Return (x, y) of the center of cell containing provided text 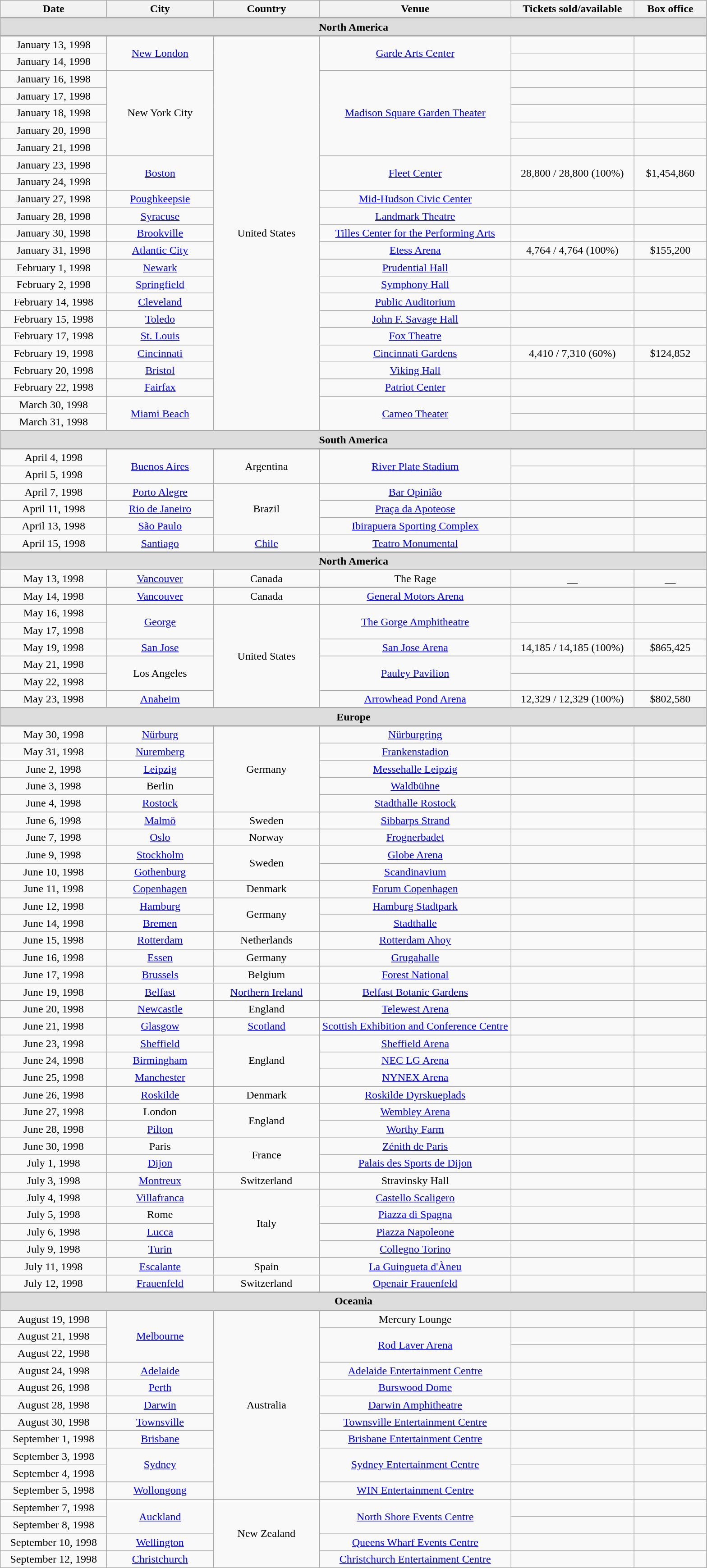
Madison Square Garden Theater (415, 113)
$155,200 (670, 251)
River Plate Stadium (415, 466)
June 26, 1998 (54, 1095)
Santiago (160, 543)
Dijon (160, 1163)
Hamburg (160, 906)
Los Angeles (160, 673)
July 3, 1998 (54, 1181)
September 10, 1998 (54, 1542)
Manchester (160, 1078)
August 22, 1998 (54, 1354)
Bar Opinião (415, 492)
January 16, 1998 (54, 79)
Wollongong (160, 1491)
February 20, 1998 (54, 370)
May 31, 1998 (54, 752)
Frognerbadet (415, 838)
Collegno Torino (415, 1249)
July 1, 1998 (54, 1163)
Boston (160, 173)
Bremen (160, 923)
Belfast Botanic Gardens (415, 992)
Netherlands (266, 940)
Lucca (160, 1232)
January 24, 1998 (54, 182)
May 21, 1998 (54, 665)
Newark (160, 268)
January 21, 1998 (54, 147)
Leipzig (160, 769)
June 4, 1998 (54, 803)
Teatro Monumental (415, 543)
São Paulo (160, 526)
January 20, 1998 (54, 130)
London (160, 1112)
Tickets sold/available (572, 9)
Spain (266, 1266)
Cincinnati Gardens (415, 353)
June 3, 1998 (54, 786)
San Jose Arena (415, 647)
June 10, 1998 (54, 872)
January 17, 1998 (54, 96)
Country (266, 9)
Rio de Janeiro (160, 509)
September 8, 1998 (54, 1525)
January 31, 1998 (54, 251)
Roskilde (160, 1095)
4,410 / 7,310 (60%) (572, 353)
Nürburg (160, 734)
May 30, 1998 (54, 734)
March 31, 1998 (54, 422)
Mid-Hudson Civic Center (415, 199)
July 9, 1998 (54, 1249)
Zénith de Paris (415, 1146)
Wembley Arena (415, 1112)
July 11, 1998 (54, 1266)
Atlantic City (160, 251)
Tilles Center for the Performing Arts (415, 233)
Wellington (160, 1542)
Ibirapuera Sporting Complex (415, 526)
Paris (160, 1146)
Brussels (160, 975)
July 12, 1998 (54, 1283)
Poughkeepsie (160, 199)
4,764 / 4,764 (100%) (572, 251)
France (266, 1155)
Springfield (160, 285)
February 14, 1998 (54, 302)
$124,852 (670, 353)
Viking Hall (415, 370)
May 14, 1998 (54, 596)
Stravinsky Hall (415, 1181)
Argentina (266, 466)
August 30, 1998 (54, 1422)
Brookville (160, 233)
June 25, 1998 (54, 1078)
Box office (670, 9)
Praça da Apoteose (415, 509)
May 17, 1998 (54, 630)
January 28, 1998 (54, 216)
Forum Copenhagen (415, 889)
Rostock (160, 803)
June 23, 1998 (54, 1043)
Sydney Entertainment Centre (415, 1465)
Townsville Entertainment Centre (415, 1422)
September 4, 1998 (54, 1473)
Glasgow (160, 1026)
Melbourne (160, 1336)
WIN Entertainment Centre (415, 1491)
January 27, 1998 (54, 199)
City (160, 9)
Christchurch (160, 1559)
Miami Beach (160, 414)
Burswood Dome (415, 1388)
June 30, 1998 (54, 1146)
Montreux (160, 1181)
Villafranca (160, 1198)
June 16, 1998 (54, 957)
February 19, 1998 (54, 353)
Nürburgring (415, 734)
Belfast (160, 992)
June 6, 1998 (54, 820)
July 6, 1998 (54, 1232)
Rotterdam (160, 940)
Porto Alegre (160, 492)
February 15, 1998 (54, 319)
June 24, 1998 (54, 1061)
$865,425 (670, 647)
North Shore Events Centre (415, 1516)
Symphony Hall (415, 285)
Rod Laver Arena (415, 1345)
Sheffield Arena (415, 1043)
South America (353, 440)
St. Louis (160, 336)
April 13, 1998 (54, 526)
Syracuse (160, 216)
Globe Arena (415, 855)
Turin (160, 1249)
February 1, 1998 (54, 268)
Landmark Theatre (415, 216)
Essen (160, 957)
Northern Ireland (266, 992)
September 3, 1998 (54, 1456)
August 26, 1998 (54, 1388)
Italy (266, 1223)
May 23, 1998 (54, 699)
New London (160, 53)
Prudential Hall (415, 268)
June 9, 1998 (54, 855)
Piazza di Spagna (415, 1215)
Sibbarps Strand (415, 820)
Frauenfeld (160, 1283)
August 19, 1998 (54, 1319)
Pilton (160, 1129)
Bristol (160, 370)
April 15, 1998 (54, 543)
February 22, 1998 (54, 387)
Scottish Exhibition and Conference Centre (415, 1026)
July 5, 1998 (54, 1215)
Townsville (160, 1422)
Fleet Center (415, 173)
Darwin Amphitheatre (415, 1405)
NEC LG Arena (415, 1061)
June 27, 1998 (54, 1112)
Hamburg Stadtpark (415, 906)
April 4, 1998 (54, 458)
June 20, 1998 (54, 1009)
Darwin (160, 1405)
Oslo (160, 838)
Pauley Pavilion (415, 673)
Messehalle Leipzig (415, 769)
Grugahalle (415, 957)
14,185 / 14,185 (100%) (572, 647)
Malmö (160, 820)
June 17, 1998 (54, 975)
Fairfax (160, 387)
Stockholm (160, 855)
Stadthalle Rostock (415, 803)
Chile (266, 543)
Cleveland (160, 302)
August 28, 1998 (54, 1405)
Castello Scaligero (415, 1198)
Belgium (266, 975)
Buenos Aires (160, 466)
Worthy Farm (415, 1129)
February 2, 1998 (54, 285)
John F. Savage Hall (415, 319)
Rome (160, 1215)
April 11, 1998 (54, 509)
June 11, 1998 (54, 889)
June 28, 1998 (54, 1129)
June 21, 1998 (54, 1026)
Roskilde Dyrskueplads (415, 1095)
Toledo (160, 319)
May 19, 1998 (54, 647)
February 17, 1998 (54, 336)
Palais des Sports de Dijon (415, 1163)
March 30, 1998 (54, 405)
June 19, 1998 (54, 992)
Brazil (266, 509)
San Jose (160, 647)
April 5, 1998 (54, 474)
The Rage (415, 579)
Forest National (415, 975)
28,800 / 28,800 (100%) (572, 173)
$1,454,860 (670, 173)
Sydney (160, 1465)
June 2, 1998 (54, 769)
May 22, 1998 (54, 682)
Etess Arena (415, 251)
May 13, 1998 (54, 579)
September 5, 1998 (54, 1491)
Berlin (160, 786)
June 15, 1998 (54, 940)
Scotland (266, 1026)
August 21, 1998 (54, 1336)
May 16, 1998 (54, 613)
Newcastle (160, 1009)
June 7, 1998 (54, 838)
Cameo Theater (415, 414)
Piazza Napoleone (415, 1232)
La Guingueta d'Àneu (415, 1266)
Scandinavium (415, 872)
January 23, 1998 (54, 164)
Perth (160, 1388)
12,329 / 12,329 (100%) (572, 699)
Venue (415, 9)
General Motors Arena (415, 596)
Sheffield (160, 1043)
April 7, 1998 (54, 492)
Norway (266, 838)
Patriot Center (415, 387)
September 1, 1998 (54, 1439)
January 18, 1998 (54, 113)
August 24, 1998 (54, 1371)
Cincinnati (160, 353)
January 14, 1998 (54, 62)
Fox Theatre (415, 336)
Christchurch Entertainment Centre (415, 1559)
Anaheim (160, 699)
$802,580 (670, 699)
Escalante (160, 1266)
The Gorge Amphitheatre (415, 622)
September 7, 1998 (54, 1508)
Copenhagen (160, 889)
June 12, 1998 (54, 906)
Queens Wharf Events Centre (415, 1542)
Date (54, 9)
Rotterdam Ahoy (415, 940)
Garde Arts Center (415, 53)
Waldbühne (415, 786)
George (160, 622)
Nuremberg (160, 752)
Auckland (160, 1516)
July 4, 1998 (54, 1198)
Birmingham (160, 1061)
NYNEX Arena (415, 1078)
Public Auditorium (415, 302)
September 12, 1998 (54, 1559)
Europe (353, 717)
Arrowhead Pond Arena (415, 699)
June 14, 1998 (54, 923)
Stadthalle (415, 923)
Oceania (353, 1301)
Brisbane (160, 1439)
New Zealand (266, 1533)
Gothenburg (160, 872)
Frankenstadion (415, 752)
Brisbane Entertainment Centre (415, 1439)
Telewest Arena (415, 1009)
Mercury Lounge (415, 1319)
New York City (160, 113)
January 30, 1998 (54, 233)
Adelaide (160, 1371)
Australia (266, 1405)
January 13, 1998 (54, 44)
Adelaide Entertainment Centre (415, 1371)
Openair Frauenfeld (415, 1283)
